Return the [X, Y] coordinate for the center point of the cell that contains the specified text.  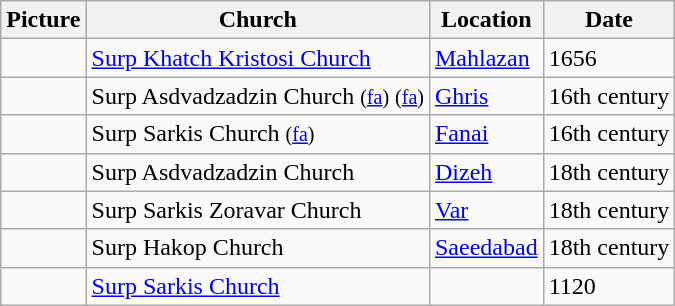
Surp Sarkis Zoravar Church [258, 210]
Surp Khatch Kristosi Church [258, 58]
Surp Asdvadzadzin Church [258, 172]
Date [609, 20]
Surp Asdvadzadzin Church (fa) (fa) [258, 96]
Fanai [486, 134]
Dizeh [486, 172]
Location [486, 20]
Saeedabad [486, 248]
Mahlazan [486, 58]
Picture [44, 20]
Surp Sarkis Church [258, 286]
Surp Hakop Church [258, 248]
Var [486, 210]
1120 [609, 286]
Church [258, 20]
1656 [609, 58]
Ghris [486, 96]
Surp Sarkis Church (fa) [258, 134]
